Return the (x, y) coordinate for the center point of the cell that contains the specified text.  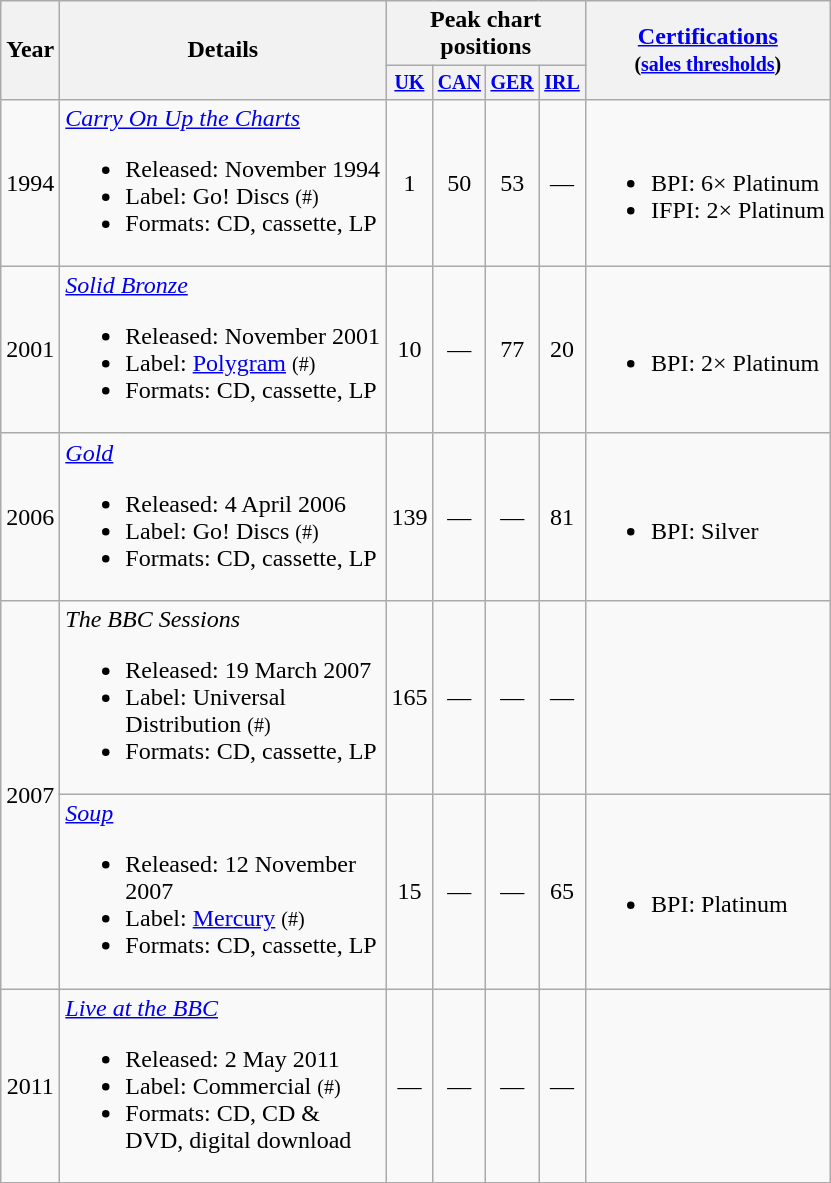
1 (410, 182)
77 (512, 350)
Live at the BBCReleased: 2 May 2011Label: Commercial (#)Formats: CD, CD & DVD, digital download (223, 1086)
CAN (460, 82)
139 (410, 516)
2011 (30, 1086)
UK (410, 82)
The BBC SessionsReleased: 19 March 2007Label: Universal Distribution (#)Formats: CD, cassette, LP (223, 697)
20 (562, 350)
BPI: 2× Platinum (708, 350)
65 (562, 892)
BPI: Silver (708, 516)
Carry On Up the ChartsReleased: November 1994Label: Go! Discs (#)Formats: CD, cassette, LP (223, 182)
10 (410, 350)
Peak chart positions (486, 34)
IRL (562, 82)
81 (562, 516)
GER (512, 82)
2006 (30, 516)
BPI: Platinum (708, 892)
53 (512, 182)
BPI: 6× PlatinumIFPI: 2× Platinum (708, 182)
2001 (30, 350)
1994 (30, 182)
GoldReleased: 4 April 2006Label: Go! Discs (#)Formats: CD, cassette, LP (223, 516)
Certifications(sales thresholds) (708, 50)
Solid BronzeReleased: November 2001Label: Polygram (#)Formats: CD, cassette, LP (223, 350)
Details (223, 50)
50 (460, 182)
165 (410, 697)
2007 (30, 794)
Year (30, 50)
SoupReleased: 12 November 2007Label: Mercury (#)Formats: CD, cassette, LP (223, 892)
15 (410, 892)
